From the cell containing the given text, extract its center point as (x, y) coordinate. 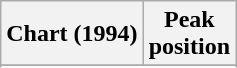
Peakposition (189, 34)
Chart (1994) (72, 34)
